Capture the cell that displays the provided text and extract its [X, Y] central coordinate. 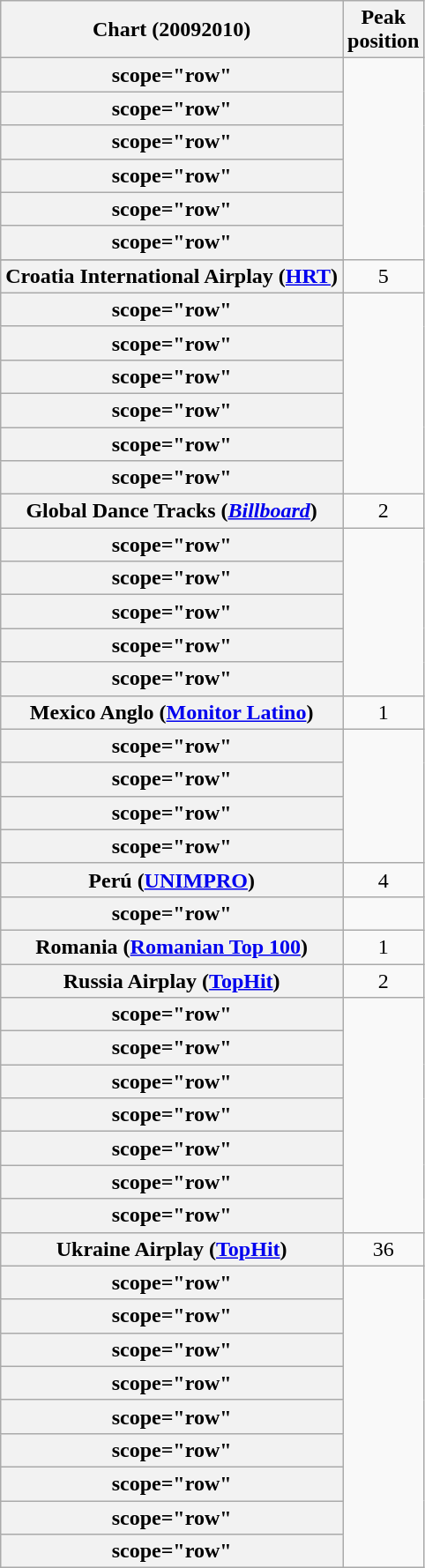
Peakposition [384, 30]
Croatia International Airplay (HRT) [172, 276]
Mexico Anglo (Monitor Latino) [172, 712]
5 [384, 276]
36 [384, 1249]
Chart (20092010) [172, 30]
4 [384, 880]
Russia Airplay (TopHit) [172, 981]
Perú (UNIMPRO) [172, 880]
Global Dance Tracks (Billboard) [172, 511]
Ukraine Airplay (TopHit) [172, 1249]
Romania (Romanian Top 100) [172, 947]
